Output the (X, Y) coordinate of the center of the cell containing the given text.  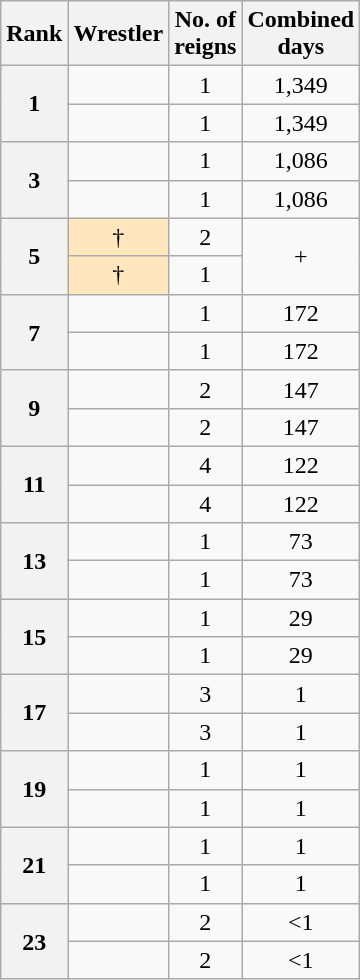
No. ofreigns (206, 34)
19 (34, 789)
5 (34, 256)
7 (34, 332)
Combineddays (301, 34)
17 (34, 713)
21 (34, 865)
Rank (34, 34)
9 (34, 408)
11 (34, 484)
15 (34, 637)
+ (301, 256)
23 (34, 941)
Wrestler (118, 34)
13 (34, 561)
